Return [x, y] of the center of cell containing provided text 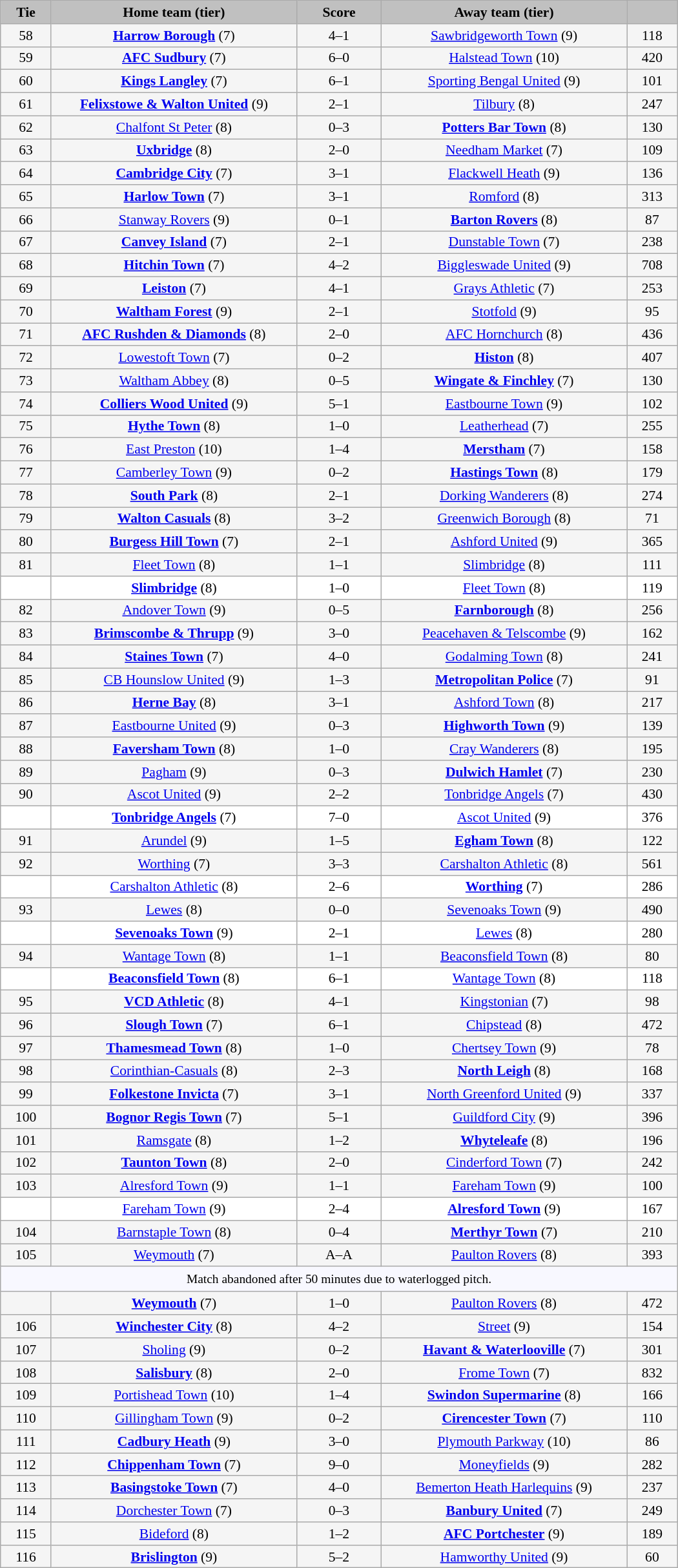
122 [652, 841]
Waltham Abbey (8) [174, 381]
420 [652, 58]
74 [26, 404]
6–0 [338, 58]
407 [652, 358]
Thamesmead Town (8) [174, 1048]
113 [26, 1488]
Stotfold (9) [504, 311]
Ashford United (9) [504, 542]
561 [652, 864]
96 [26, 1025]
Faversham Town (8) [174, 749]
Potters Bar Town (8) [504, 127]
67 [26, 242]
85 [26, 680]
210 [652, 1232]
136 [652, 174]
Hastings Town (8) [504, 473]
Harrow Borough (7) [174, 36]
286 [652, 887]
7–0 [338, 818]
63 [26, 151]
77 [26, 473]
158 [652, 450]
AFC Sudbury (7) [174, 58]
Corinthian-Casuals (8) [174, 1071]
Harlow Town (7) [174, 196]
Banbury United (7) [504, 1511]
AFC Hornchurch (8) [504, 335]
Pagham (9) [174, 772]
2–4 [338, 1209]
Basingstoke Town (7) [174, 1488]
89 [26, 772]
Histon (8) [504, 358]
Walton Casuals (8) [174, 519]
139 [652, 726]
Highworth Town (9) [504, 726]
Biggleswade United (9) [504, 266]
East Preston (10) [174, 450]
112 [26, 1465]
2–2 [338, 795]
376 [652, 818]
84 [26, 657]
Farnborough (8) [504, 611]
Andover Town (9) [174, 611]
237 [652, 1488]
Cirencester Town (7) [504, 1419]
490 [652, 910]
Tie [26, 12]
Metropolitan Police (7) [504, 680]
Egham Town (8) [504, 841]
9–0 [338, 1465]
Sawbridgeworth Town (9) [504, 36]
0–0 [338, 910]
CB Hounslow United (9) [174, 680]
68 [26, 266]
Hythe Town (8) [174, 426]
247 [652, 105]
Barnstaple Town (8) [174, 1232]
Grays Athletic (7) [504, 289]
179 [652, 473]
242 [652, 1163]
Romford (8) [504, 196]
Dorking Wanderers (8) [504, 496]
Chippenham Town (7) [174, 1465]
Leiston (7) [174, 289]
Colliers Wood United (9) [174, 404]
396 [652, 1117]
66 [26, 220]
Moneyfields (9) [504, 1465]
69 [26, 289]
Guildford City (9) [504, 1117]
189 [652, 1534]
Felixstowe & Walton United (9) [174, 105]
61 [26, 105]
104 [26, 1232]
93 [26, 910]
AFC Rushden & Diamonds (8) [174, 335]
Street (9) [504, 1326]
119 [652, 588]
Herne Bay (8) [174, 703]
249 [652, 1511]
195 [652, 749]
Cadbury Heath (9) [174, 1442]
72 [26, 358]
76 [26, 450]
Camberley Town (9) [174, 473]
1–5 [338, 841]
Sporting Bengal United (9) [504, 81]
832 [652, 1373]
Flackwell Heath (9) [504, 174]
3–2 [338, 519]
Uxbridge (8) [174, 151]
59 [26, 58]
Eastbourne United (9) [174, 726]
Score [338, 12]
75 [26, 426]
115 [26, 1534]
Sholing (9) [174, 1350]
393 [652, 1255]
0–1 [338, 220]
365 [652, 542]
Kings Langley (7) [174, 81]
Canvey Island (7) [174, 242]
Swindon Supermarine (8) [504, 1396]
107 [26, 1350]
62 [26, 127]
Wingate & Finchley (7) [504, 381]
Chalfont St Peter (8) [174, 127]
60 [26, 81]
162 [652, 634]
282 [652, 1465]
337 [652, 1094]
Dunstable Town (7) [504, 242]
Portishead Town (10) [174, 1396]
Frome Town (7) [504, 1373]
103 [26, 1186]
Bemerton Heath Harlequins (9) [504, 1488]
436 [652, 335]
South Park (8) [174, 496]
Peacehaven & Telscombe (9) [504, 634]
166 [652, 1396]
256 [652, 611]
Chertsey Town (9) [504, 1048]
Bideford (8) [174, 1534]
0–4 [338, 1232]
Cray Wanderers (8) [504, 749]
1–3 [338, 680]
196 [652, 1140]
3–3 [338, 864]
Gillingham Town (9) [174, 1419]
Arundel (9) [174, 841]
430 [652, 795]
Lowestoft Town (7) [174, 358]
313 [652, 196]
79 [26, 519]
Leatherhead (7) [504, 426]
Ashford Town (8) [504, 703]
Burgess Hill Town (7) [174, 542]
106 [26, 1326]
81 [26, 565]
253 [652, 289]
Cinderford Town (7) [504, 1163]
Taunton Town (8) [174, 1163]
274 [652, 496]
83 [26, 634]
Cambridge City (7) [174, 174]
168 [652, 1071]
AFC Portchester (9) [504, 1534]
238 [652, 242]
Hitchin Town (7) [174, 266]
Eastbourne Town (9) [504, 404]
Merstham (7) [504, 450]
65 [26, 196]
Whyteleafe (8) [504, 1140]
Ramsgate (8) [174, 1140]
82 [26, 611]
64 [26, 174]
North Greenford United (9) [504, 1094]
217 [652, 703]
99 [26, 1094]
Barton Rovers (8) [504, 220]
Away team (tier) [504, 12]
108 [26, 1373]
2–6 [338, 887]
73 [26, 381]
Havant & Waterlooville (7) [504, 1350]
301 [652, 1350]
114 [26, 1511]
North Leigh (8) [504, 1071]
230 [652, 772]
Dulwich Hamlet (7) [504, 772]
97 [26, 1048]
58 [26, 36]
94 [26, 956]
Match abandoned after 50 minutes due to waterlogged pitch. [339, 1279]
Greenwich Borough (8) [504, 519]
92 [26, 864]
90 [26, 795]
Godalming Town (8) [504, 657]
2–3 [338, 1071]
Waltham Forest (9) [174, 311]
Slough Town (7) [174, 1025]
280 [652, 933]
VCD Athletic (8) [174, 1002]
708 [652, 266]
Chipstead (8) [504, 1025]
255 [652, 426]
Merthyr Town (7) [504, 1232]
Staines Town (7) [174, 657]
A–A [338, 1255]
70 [26, 311]
Home team (tier) [174, 12]
Winchester City (8) [174, 1326]
Dorchester Town (7) [174, 1511]
88 [26, 749]
154 [652, 1326]
105 [26, 1255]
Folkestone Invicta (7) [174, 1094]
Plymouth Parkway (10) [504, 1442]
Kingstonian (7) [504, 1002]
Salisbury (8) [174, 1373]
241 [652, 657]
Bognor Regis Town (7) [174, 1117]
Stanway Rovers (9) [174, 220]
Halstead Town (10) [504, 58]
Brimscombe & Thrupp (9) [174, 634]
Tilbury (8) [504, 105]
167 [652, 1209]
Needham Market (7) [504, 151]
